For the text-containing cell, return its midpoint in (X, Y) coordinate format. 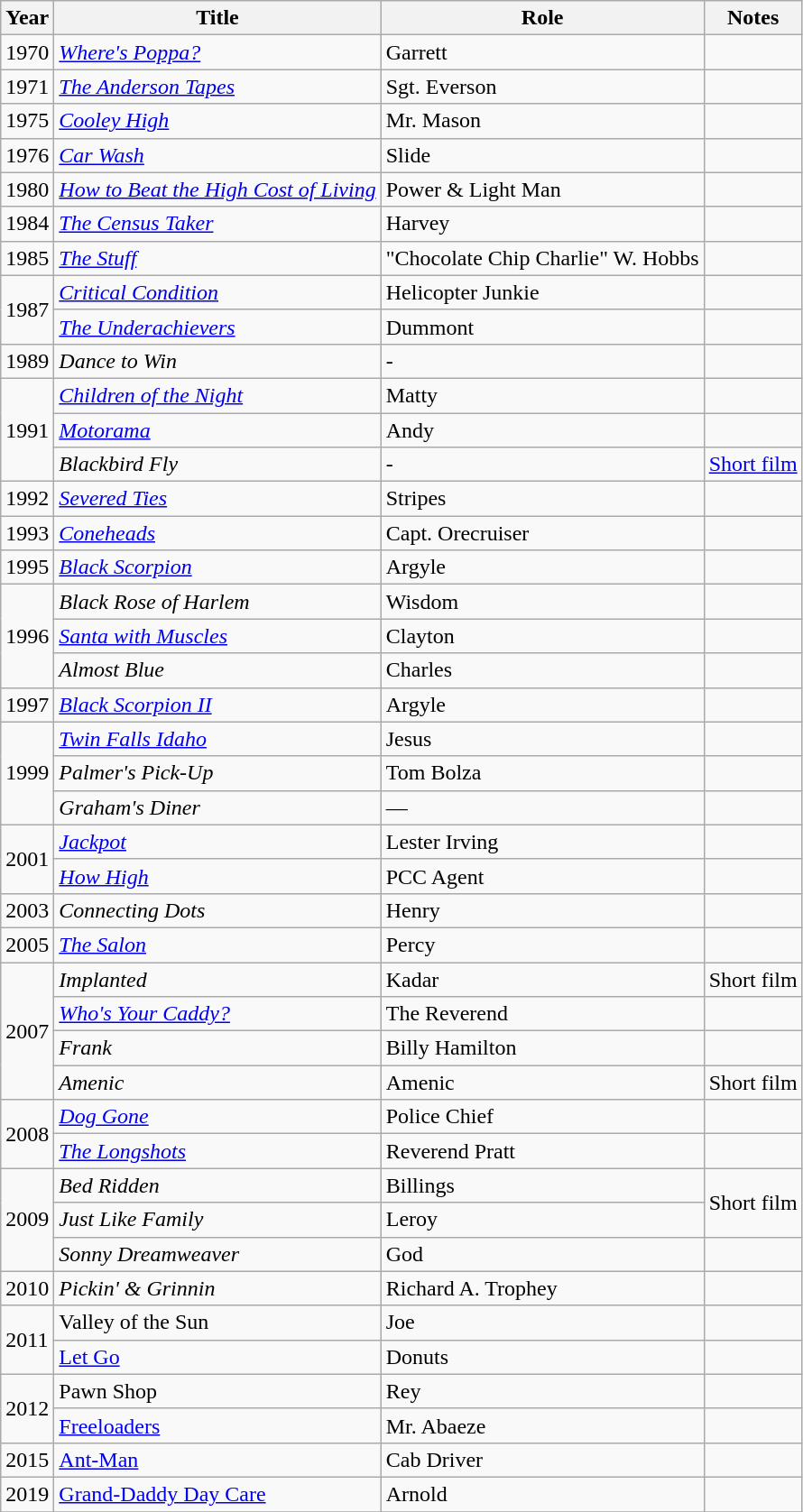
1999 (27, 773)
Mr. Abaeze (542, 1425)
1997 (27, 705)
Matty (542, 395)
Title (217, 18)
Grand-Daddy Day Care (217, 1494)
1985 (27, 258)
How High (217, 876)
2008 (27, 1134)
Garrett (542, 52)
Critical Condition (217, 292)
PCC Agent (542, 876)
Charles (542, 670)
1993 (27, 533)
The Census Taker (217, 224)
Capt. Orecruiser (542, 533)
— (542, 807)
Motorama (217, 430)
Blackbird Fly (217, 465)
Stripes (542, 499)
The Anderson Tapes (217, 87)
2019 (27, 1494)
1984 (27, 224)
Bed Ridden (217, 1185)
Clayton (542, 636)
Ant-Man (217, 1460)
1996 (27, 636)
Year (27, 18)
Santa with Muscles (217, 636)
Where's Poppa? (217, 52)
2007 (27, 1030)
Sgt. Everson (542, 87)
Just Like Family (217, 1220)
Dummont (542, 327)
Car Wash (217, 155)
Pickin' & Grinnin (217, 1288)
Who's Your Caddy? (217, 1014)
Lester Irving (542, 842)
Almost Blue (217, 670)
Coneheads (217, 533)
1987 (27, 309)
Helicopter Junkie (542, 292)
Implanted (217, 979)
Jesus (542, 739)
Power & Light Man (542, 189)
Valley of the Sun (217, 1323)
2001 (27, 859)
2010 (27, 1288)
Cab Driver (542, 1460)
Tom Bolza (542, 773)
Connecting Dots (217, 910)
The Salon (217, 945)
Severed Ties (217, 499)
Frank (217, 1048)
Mr. Mason (542, 121)
2003 (27, 910)
Notes (752, 18)
Harvey (542, 224)
Cooley High (217, 121)
1991 (27, 429)
"Chocolate Chip Charlie" W. Hobbs (542, 258)
The Reverend (542, 1014)
Dog Gone (217, 1117)
Graham's Diner (217, 807)
Palmer's Pick-Up (217, 773)
1992 (27, 499)
Billy Hamilton (542, 1048)
Role (542, 18)
Black Rose of Harlem (217, 602)
2015 (27, 1460)
2011 (27, 1340)
Wisdom (542, 602)
Richard A. Trophey (542, 1288)
2012 (27, 1408)
Slide (542, 155)
The Stuff (217, 258)
1971 (27, 87)
Black Scorpion II (217, 705)
1980 (27, 189)
Henry (542, 910)
God (542, 1254)
Freeloaders (217, 1425)
Rey (542, 1391)
Joe (542, 1323)
Kadar (542, 979)
2009 (27, 1220)
Police Chief (542, 1117)
Arnold (542, 1494)
Black Scorpion (217, 567)
Leroy (542, 1220)
2005 (27, 945)
Reverend Pratt (542, 1151)
Billings (542, 1185)
1976 (27, 155)
Pawn Shop (217, 1391)
Jackpot (217, 842)
1975 (27, 121)
Let Go (217, 1357)
Percy (542, 945)
1970 (27, 52)
Dance to Win (217, 361)
Sonny Dreamweaver (217, 1254)
The Longshots (217, 1151)
Andy (542, 430)
Donuts (542, 1357)
The Underachievers (217, 327)
1989 (27, 361)
1995 (27, 567)
Twin Falls Idaho (217, 739)
How to Beat the High Cost of Living (217, 189)
Children of the Night (217, 395)
